Identify which cell holds the provided text, then report its [X, Y] central coordinate. 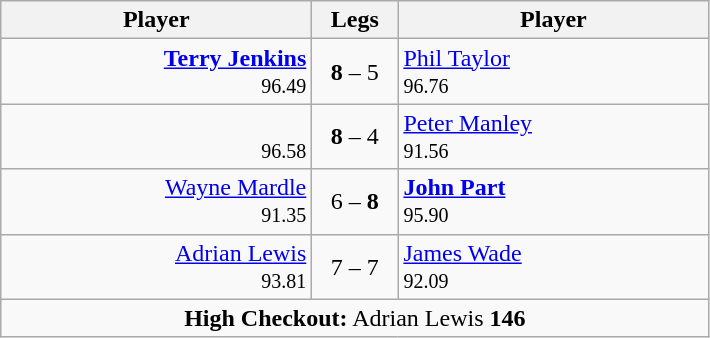
Legs [355, 20]
John Part 95.90 [554, 202]
James Wade 92.09 [554, 266]
Adrian Lewis 93.81 [156, 266]
Peter Manley 91.56 [554, 136]
High Checkout: Adrian Lewis 146 [355, 318]
7 – 7 [355, 266]
Terry Jenkins 96.49 [156, 72]
6 – 8 [355, 202]
96.58 [156, 136]
Wayne Mardle 91.35 [156, 202]
8 – 5 [355, 72]
8 – 4 [355, 136]
Phil Taylor 96.76 [554, 72]
